Return the [x, y] coordinate for the center point of the cell that contains the specified text.  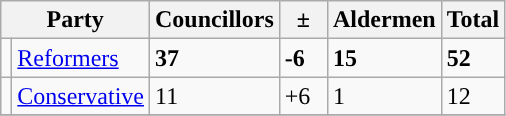
+6 [303, 96]
52 [473, 58]
Reformers [81, 58]
Conservative [81, 96]
12 [473, 96]
37 [215, 58]
1 [384, 96]
11 [215, 96]
Party [76, 20]
-6 [303, 58]
Aldermen [384, 20]
Councillors [215, 20]
15 [384, 58]
± [303, 20]
Total [473, 20]
